Determine the (x, y) coordinate at the center of the cell enclosing the given text.  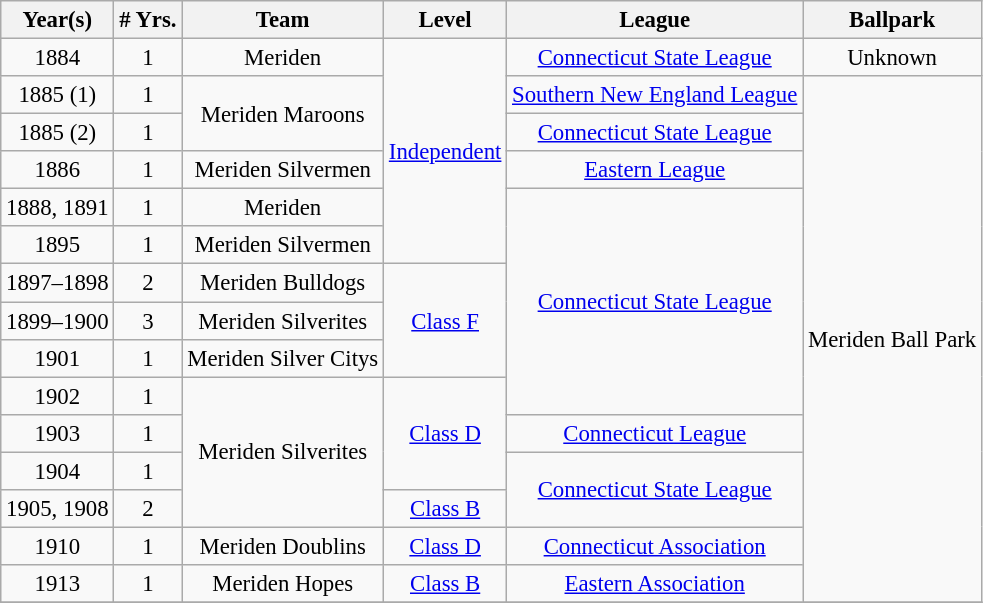
1901 (58, 358)
1886 (58, 170)
1903 (58, 433)
1904 (58, 471)
Eastern Association (655, 584)
1895 (58, 245)
Year(s) (58, 20)
Eastern League (655, 170)
# Yrs. (148, 20)
Meriden Doublins (283, 546)
Independent (446, 152)
Meriden Maroons (283, 114)
Southern New England League (655, 95)
3 (148, 321)
Meriden Ball Park (892, 339)
1897–1898 (58, 283)
1888, 1891 (58, 208)
Meriden Silver Citys (283, 358)
Ballpark (892, 20)
Team (283, 20)
1884 (58, 58)
Connecticut Association (655, 546)
1905, 1908 (58, 509)
Level (446, 20)
1910 (58, 546)
1902 (58, 396)
Unknown (892, 58)
Class F (446, 320)
1885 (2) (58, 133)
Connecticut League (655, 433)
Meriden Hopes (283, 584)
1899–1900 (58, 321)
League (655, 20)
Meriden Bulldogs (283, 283)
1885 (1) (58, 95)
1913 (58, 584)
